From the cell containing the given text, extract its center point as [X, Y] coordinate. 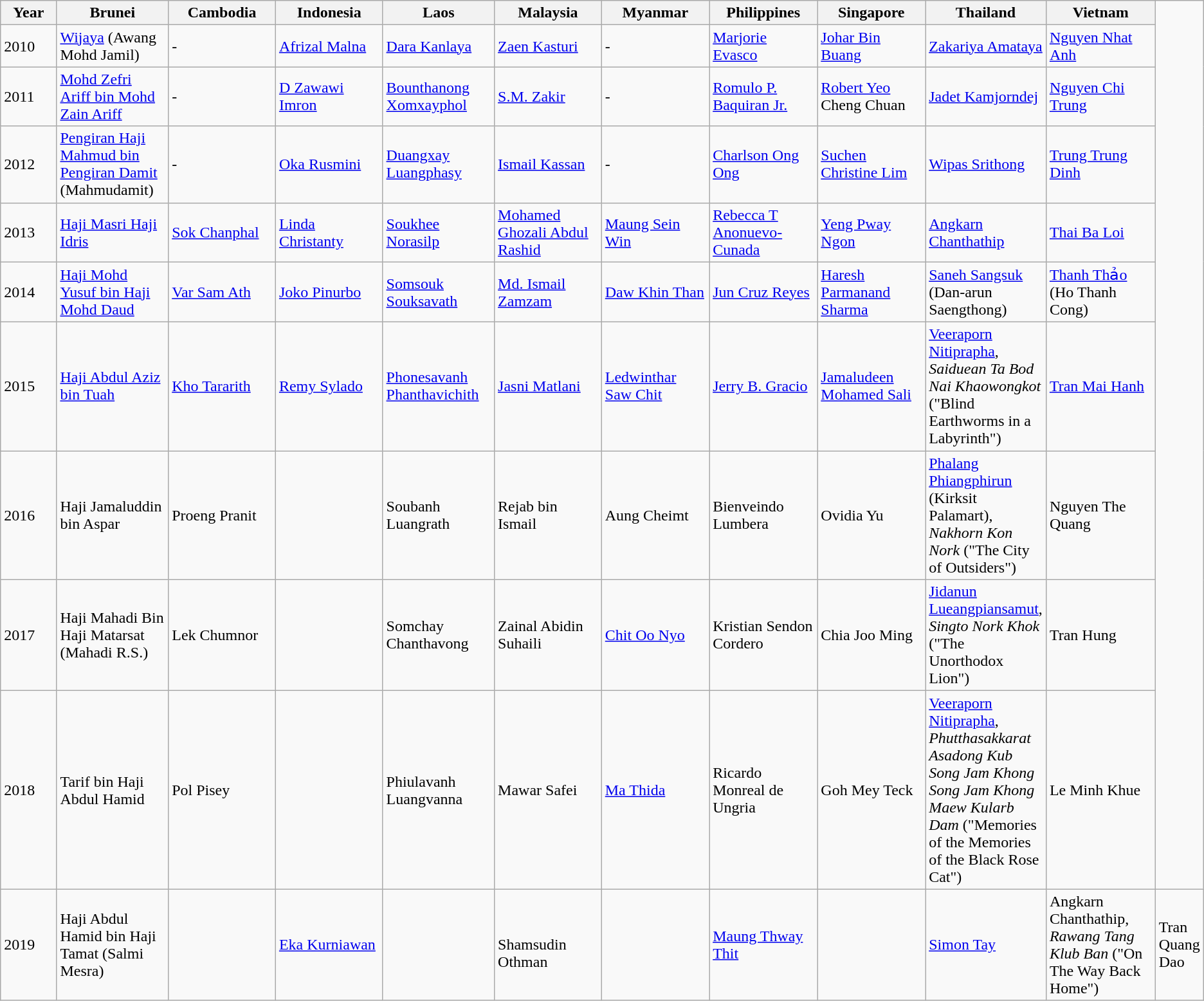
Oka Rusmini [329, 165]
Jidanun Lueangpiansamut, Singto Nork Khok ("The Unorthodox Lion") [986, 636]
2015 [28, 387]
Haji Mohd Yusuf bin Haji Mohd Daud [113, 292]
Goh Mey Teck [871, 790]
Simon Tay [986, 944]
Yeng Pway Ngon [871, 232]
Haji Masri Haji Idris [113, 232]
Ovidia Yu [871, 515]
Tran Quang Dao [1180, 944]
2014 [28, 292]
Angkarn Chanthathip [986, 232]
Ismail Kassan [548, 165]
Romulo P. Baquiran Jr. [763, 96]
Rejab bin Ismail [548, 515]
Wijaya (Awang Mohd Jamil) [113, 46]
Johar Bin Buang [871, 46]
Rebecca T Anonuevo-Cunada [763, 232]
Nguyen Nhat Anh [1100, 46]
Haji Abdul Hamid bin Haji Tamat (Salmi Mesra) [113, 944]
S.M. Zakir [548, 96]
Marjorie Evasco [763, 46]
Tran Hung [1100, 636]
Kho Tararith [223, 387]
2012 [28, 165]
Veeraporn Nitiprapha, Phutthasakkarat Asadong Kub Song Jam Khong Song Jam Khong Maew Kularb Dam ("Memories of the Memories of the Black Rose Cat") [986, 790]
Tran Mai Hanh [1100, 387]
Maung Sein Win [655, 232]
Haji Mahadi Bin Haji Matarsat (Mahadi R.S.) [113, 636]
Charlson Ong Ong [763, 165]
Jadet Kamjorndej [986, 96]
Remy Sylado [329, 387]
Malaysia [548, 13]
Dara Kanlaya [439, 46]
Indonesia [329, 13]
Linda Christanty [329, 232]
Angkarn Chanthathip, Rawang Tang Klub Ban ("On The Way Back Home") [1100, 944]
2011 [28, 96]
Phiulavanh Luangvanna [439, 790]
2013 [28, 232]
Jasni Matlani [548, 387]
Le Minh Khue [1100, 790]
Mohd Zefri Ariff bin Mohd Zain Ariff [113, 96]
Singapore [871, 13]
Phalang Phiangphirun (Kirksit Palamart), Nakhorn Kon Nork ("The City of Outsiders") [986, 515]
Afrizal Malna [329, 46]
Pengiran Haji Mahmud bin Pengiran Damit (Mahmudamit) [113, 165]
Ledwinthar Saw Chit [655, 387]
Bounthanong Xomxayphol [439, 96]
Tarif bin Haji Abdul Hamid [113, 790]
Cambodia [223, 13]
D Zawawi Imron [329, 96]
Ma Thida [655, 790]
Soukhee Norasilp [439, 232]
2010 [28, 46]
2018 [28, 790]
Aung Cheimt [655, 515]
Maung Thway Thit [763, 944]
Shamsudin Othman [548, 944]
Mawar Safei [548, 790]
Zainal Abidin Suhaili [548, 636]
Veeraporn Nitiprapha, Saiduean Ta Bod Nai Khaowongkot ("Blind Earthworms in a Labyrinth") [986, 387]
Thai Ba Loi [1100, 232]
Kristian Sendon Cordero [763, 636]
Chia Joo Ming [871, 636]
Haji Jamaluddin bin Aspar [113, 515]
Philippines [763, 13]
Phonesavanh Phanthavichith [439, 387]
Daw Khin Than [655, 292]
Jun Cruz Reyes [763, 292]
Proeng Pranit [223, 515]
Ricardo Monreal de Ungria [763, 790]
Nguyen Chi Trung [1100, 96]
Sok Chanphal [223, 232]
Soubanh Luangrath [439, 515]
Mohamed Ghozali Abdul Rashid [548, 232]
Jamaludeen Mohamed Sali [871, 387]
Saneh Sangsuk (Dan-arun Saengthong) [986, 292]
Suchen Christine Lim [871, 165]
Vietnam [1100, 13]
Laos [439, 13]
Nguyen The Quang [1100, 515]
Thanh Thảo(Ho Thanh Cong) [1100, 292]
Robert Yeo Cheng Chuan [871, 96]
Zakariya Amataya [986, 46]
Var Sam Ath [223, 292]
Md. Ismail Zamzam [548, 292]
Eka Kurniawan [329, 944]
Pol Pisey [223, 790]
Jerry B. Gracio [763, 387]
Haji Abdul Aziz bin Tuah [113, 387]
Joko Pinurbo [329, 292]
Trung Trung Dinh [1100, 165]
Duangxay Luangphasy [439, 165]
Somsouk Souksavath [439, 292]
Brunei [113, 13]
Myanmar [655, 13]
Wipas Srithong [986, 165]
Zaen Kasturi [548, 46]
2017 [28, 636]
Lek Chumnor [223, 636]
Thailand [986, 13]
Haresh Parmanand Sharma [871, 292]
Year [28, 13]
Somchay Chanthavong [439, 636]
2016 [28, 515]
Chit Oo Nyo [655, 636]
2019 [28, 944]
Bienveindo Lumbera [763, 515]
